Find where the given text appears and provide that cell's center as (X, Y) coordinate. 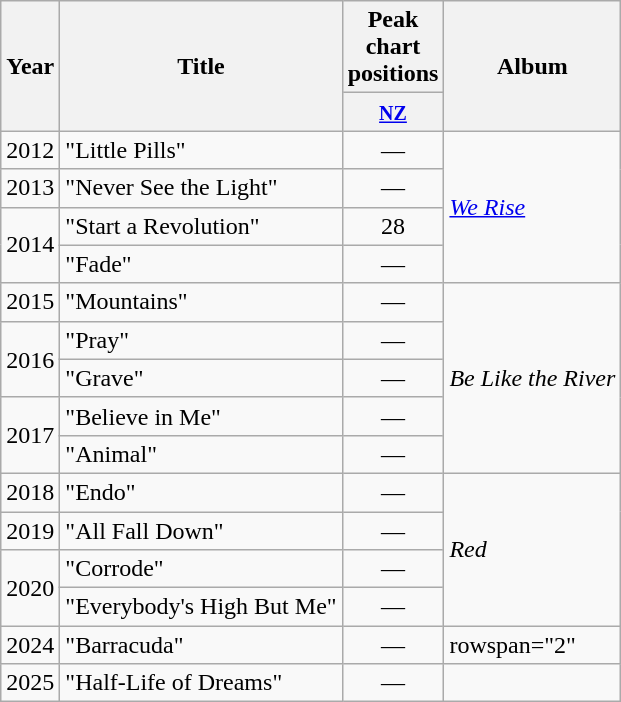
"Believe in Me" (201, 416)
2020 (30, 588)
2019 (30, 531)
2012 (30, 150)
"Never See the Light" (201, 188)
Be Like the River (532, 378)
Album (532, 66)
"Grave" (201, 378)
"All Fall Down" (201, 531)
"Everybody's High But Me" (201, 607)
2025 (30, 683)
2018 (30, 492)
2013 (30, 188)
Peak chart positions (393, 47)
"Animal" (201, 454)
rowspan="2" (532, 645)
"Mountains" (201, 302)
2014 (30, 245)
NZ (393, 112)
"Pray" (201, 340)
Year (30, 66)
"Barracuda" (201, 645)
"Endo" (201, 492)
2016 (30, 359)
"Fade" (201, 264)
28 (393, 226)
"Start a Revolution" (201, 226)
2017 (30, 435)
2015 (30, 302)
"Corrode" (201, 569)
We Rise (532, 207)
Title (201, 66)
2024 (30, 645)
"Half-Life of Dreams" (201, 683)
"Little Pills" (201, 150)
Red (532, 549)
